Return (x, y) of the center of cell containing provided text 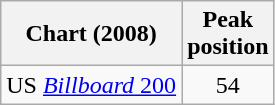
54 (228, 85)
Peakposition (228, 34)
US Billboard 200 (92, 85)
Chart (2008) (92, 34)
